From the cell containing the given text, extract its center point as (X, Y) coordinate. 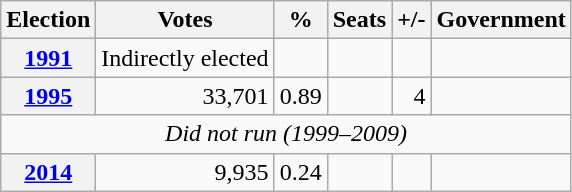
0.24 (300, 172)
Did not run (1999–2009) (286, 134)
Votes (185, 20)
+/- (412, 20)
9,935 (185, 172)
4 (412, 96)
Election (48, 20)
Seats (359, 20)
1995 (48, 96)
2014 (48, 172)
Government (501, 20)
% (300, 20)
33,701 (185, 96)
Indirectly elected (185, 58)
0.89 (300, 96)
1991 (48, 58)
